Capture the cell that displays the provided text and extract its (X, Y) central coordinate. 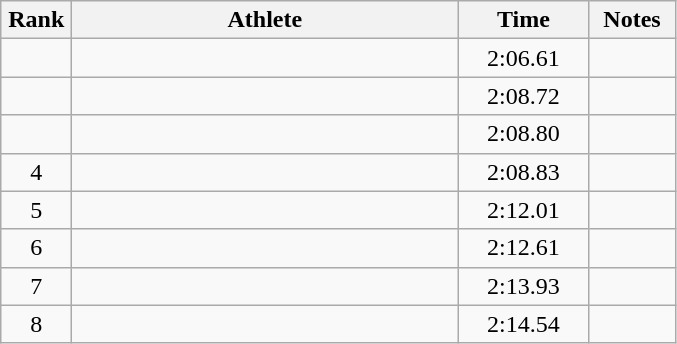
6 (36, 248)
2:08.80 (524, 134)
5 (36, 210)
Rank (36, 20)
7 (36, 286)
2:08.72 (524, 96)
Notes (632, 20)
2:13.93 (524, 286)
2:14.54 (524, 324)
2:12.61 (524, 248)
Time (524, 20)
4 (36, 172)
2:06.61 (524, 58)
Athlete (265, 20)
8 (36, 324)
2:08.83 (524, 172)
2:12.01 (524, 210)
